Determine the (X, Y) coordinate at the center of the cell enclosing the given text.  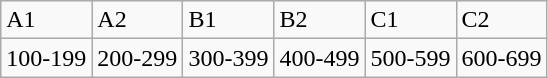
A2 (138, 20)
C1 (410, 20)
400-499 (320, 58)
600-699 (502, 58)
C2 (502, 20)
200-299 (138, 58)
300-399 (228, 58)
100-199 (46, 58)
A1 (46, 20)
B1 (228, 20)
500-599 (410, 58)
B2 (320, 20)
